From the cell containing the given text, extract its center point as (x, y) coordinate. 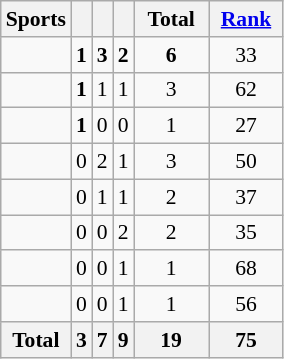
9 (124, 340)
50 (246, 162)
19 (172, 340)
68 (246, 269)
7 (102, 340)
Rank (246, 19)
37 (246, 197)
6 (172, 55)
27 (246, 126)
33 (246, 55)
56 (246, 304)
35 (246, 233)
Sports (36, 19)
75 (246, 340)
62 (246, 90)
